Identify which cell holds the provided text, then report its [x, y] central coordinate. 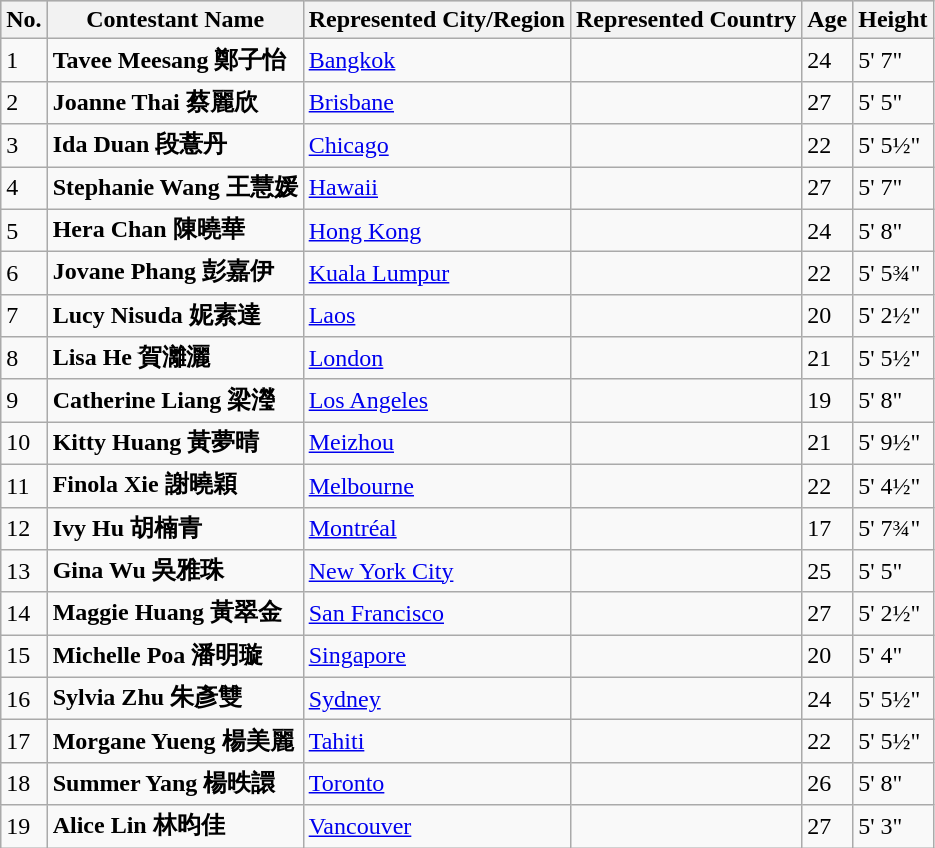
Meizhou [436, 444]
5' 4" [893, 656]
2 [24, 102]
Chicago [436, 146]
Kitty Huang 黃夢晴 [175, 444]
15 [24, 656]
Tahiti [436, 742]
Lucy Nisuda 妮素達 [175, 316]
Vancouver [436, 826]
Singapore [436, 656]
5' 7¾" [893, 528]
5' 9½" [893, 444]
25 [828, 572]
Bangkok [436, 60]
No. [24, 20]
Catherine Liang 梁瀅 [175, 400]
Sylvia Zhu 朱彥雙 [175, 698]
3 [24, 146]
Montréal [436, 528]
6 [24, 274]
14 [24, 614]
Morgane Yueng 楊美麗 [175, 742]
San Francisco [436, 614]
7 [24, 316]
11 [24, 486]
9 [24, 400]
Gina Wu 吳雅珠 [175, 572]
New York City [436, 572]
Hong Kong [436, 230]
Height [893, 20]
London [436, 358]
12 [24, 528]
Age [828, 20]
Stephanie Wang 王慧媛 [175, 188]
Finola Xie 謝曉穎 [175, 486]
18 [24, 784]
Maggie Huang 黃翠金 [175, 614]
13 [24, 572]
5' 4½" [893, 486]
Los Angeles [436, 400]
Melbourne [436, 486]
Lisa He 賀灕灑 [175, 358]
26 [828, 784]
Michelle Poa 潘明璇 [175, 656]
Laos [436, 316]
5 [24, 230]
10 [24, 444]
16 [24, 698]
Tavee Meesang 鄭子怡 [175, 60]
5' 3" [893, 826]
Summer Yang 楊昳譞 [175, 784]
Hera Chan 陳曉華 [175, 230]
Represented Country [686, 20]
5' 5¾" [893, 274]
4 [24, 188]
Joanne Thai 蔡麗欣 [175, 102]
Sydney [436, 698]
Represented City/Region [436, 20]
8 [24, 358]
Kuala Lumpur [436, 274]
Contestant Name [175, 20]
1 [24, 60]
Hawaii [436, 188]
Alice Lin 林昀佳 [175, 826]
Brisbane [436, 102]
Ida Duan 段薏丹 [175, 146]
Jovane Phang 彭嘉伊 [175, 274]
Ivy Hu 胡楠青 [175, 528]
Toronto [436, 784]
